Provide the [X, Y] coordinate of the cell's center where the given text is located.  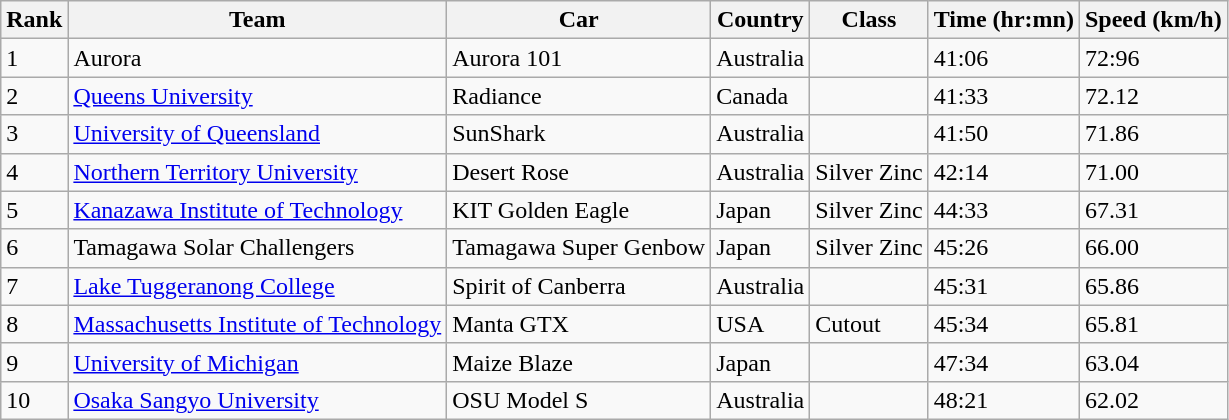
Aurora [258, 58]
Tamagawa Super Genbow [579, 248]
Osaka Sangyo University [258, 400]
Aurora 101 [579, 58]
KIT Golden Eagle [579, 210]
University of Queensland [258, 134]
Tamagawa Solar Challengers [258, 248]
41:06 [1004, 58]
SunShark [579, 134]
Time (hr:mn) [1004, 20]
USA [760, 324]
48:21 [1004, 400]
Desert Rose [579, 172]
71.86 [1153, 134]
1 [34, 58]
66.00 [1153, 248]
45:26 [1004, 248]
7 [34, 286]
5 [34, 210]
47:34 [1004, 362]
63.04 [1153, 362]
9 [34, 362]
2 [34, 96]
8 [34, 324]
Massachusetts Institute of Technology [258, 324]
67.31 [1153, 210]
Kanazawa Institute of Technology [258, 210]
Class [869, 20]
42:14 [1004, 172]
65.86 [1153, 286]
3 [34, 134]
University of Michigan [258, 362]
65.81 [1153, 324]
Rank [34, 20]
Queens University [258, 96]
Radiance [579, 96]
Lake Tuggeranong College [258, 286]
Country [760, 20]
Car [579, 20]
OSU Model S [579, 400]
Canada [760, 96]
Speed (km/h) [1153, 20]
45:31 [1004, 286]
Northern Territory University [258, 172]
Spirit of Canberra [579, 286]
Team [258, 20]
45:34 [1004, 324]
44:33 [1004, 210]
6 [34, 248]
72:96 [1153, 58]
41:33 [1004, 96]
10 [34, 400]
72.12 [1153, 96]
62.02 [1153, 400]
Maize Blaze [579, 362]
Cutout [869, 324]
71.00 [1153, 172]
Manta GTX [579, 324]
4 [34, 172]
41:50 [1004, 134]
